Provide the (X, Y) coordinate of the cell's center where the given text is located.  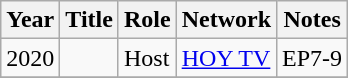
2020 (30, 58)
Role (147, 20)
Host (147, 58)
Network (226, 20)
Title (90, 20)
Year (30, 20)
HOY TV (226, 58)
Notes (312, 20)
EP7-9 (312, 58)
